Capture the cell that displays the provided text and extract its (x, y) central coordinate. 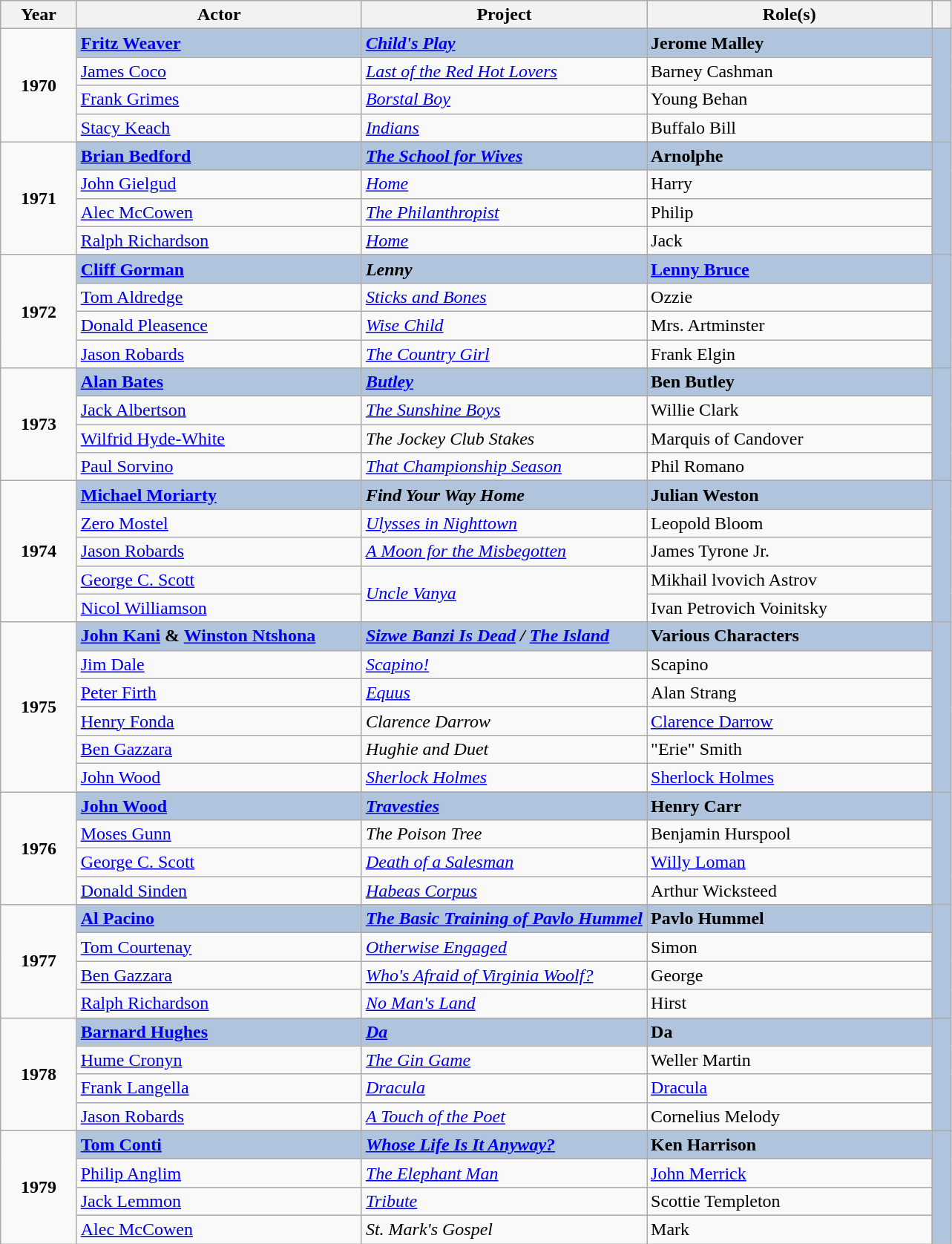
Stacy Keach (219, 128)
Alan Bates (219, 382)
Frank Langella (219, 1088)
Tom Conti (219, 1145)
A Touch of the Poet (504, 1116)
Otherwise Engaged (504, 947)
Mikhail lvovich Astrov (789, 580)
Arnolphe (789, 156)
Scapino (789, 664)
Scottie Templeton (789, 1201)
Barney Cashman (789, 71)
Lenny (504, 269)
Buffalo Bill (789, 128)
Hirst (789, 1004)
1972 (39, 311)
Zero Mostel (219, 523)
The Elephant Man (504, 1173)
No Man's Land (504, 1004)
Al Pacino (219, 919)
Barnard Hughes (219, 1032)
A Moon for the Misbegotten (504, 551)
Scapino! (504, 664)
Jack Lemmon (219, 1201)
1979 (39, 1187)
Jim Dale (219, 664)
St. Mark's Gospel (504, 1229)
Cornelius Melody (789, 1116)
Paul Sorvino (219, 467)
1975 (39, 707)
Ken Harrison (789, 1145)
Ulysses in Nighttown (504, 523)
1974 (39, 551)
1973 (39, 425)
Butley (504, 382)
Sticks and Bones (504, 297)
Willy Loman (789, 862)
James Coco (219, 71)
Donald Sinden (219, 891)
The Philanthropist (504, 212)
Arthur Wicksteed (789, 891)
Uncle Vanya (504, 594)
John Gielgud (219, 184)
Cliff Gorman (219, 269)
Tom Courtenay (219, 947)
Julian Weston (789, 495)
Benjamin Hurspool (789, 834)
That Championship Season (504, 467)
Harry (789, 184)
Mark (789, 1229)
Ben Butley (789, 382)
Child's Play (504, 43)
Tribute (504, 1201)
Find Your Way Home (504, 495)
The Country Girl (504, 354)
Ozzie (789, 297)
Pavlo Hummel (789, 919)
Year (39, 15)
Who's Afraid of Virginia Woolf? (504, 975)
1970 (39, 85)
The Basic Training of Pavlo Hummel (504, 919)
Peter Firth (219, 693)
Actor (219, 15)
Habeas Corpus (504, 891)
1971 (39, 198)
Frank Grimes (219, 99)
Sizwe Banzi Is Dead / The Island (504, 636)
Ivan Petrovich Voinitsky (789, 608)
Philip Anglim (219, 1173)
Moses Gunn (219, 834)
The Gin Game (504, 1060)
Indians (504, 128)
John Kani & Winston Ntshona (219, 636)
The School for Wives (504, 156)
Donald Pleasence (219, 325)
Various Characters (789, 636)
Brian Bedford (219, 156)
John Merrick (789, 1173)
1976 (39, 848)
Last of the Red Hot Lovers (504, 71)
Marquis of Candover (789, 439)
Alan Strang (789, 693)
Philip (789, 212)
Young Behan (789, 99)
1978 (39, 1074)
Hughie and Duet (504, 749)
Jack Albertson (219, 410)
Wilfrid Hyde-White (219, 439)
Henry Fonda (219, 721)
Weller Martin (789, 1060)
Michael Moriarty (219, 495)
Henry Carr (789, 805)
Nicol Williamson (219, 608)
Borstal Boy (504, 99)
Equus (504, 693)
The Poison Tree (504, 834)
Fritz Weaver (219, 43)
Mrs. Artminster (789, 325)
Death of a Salesman (504, 862)
Tom Aldredge (219, 297)
Hume Cronyn (219, 1060)
Leopold Bloom (789, 523)
1977 (39, 961)
Simon (789, 947)
Wise Child (504, 325)
Project (504, 15)
Whose Life Is It Anyway? (504, 1145)
Phil Romano (789, 467)
Travesties (504, 805)
Jerome Malley (789, 43)
The Sunshine Boys (504, 410)
Role(s) (789, 15)
Frank Elgin (789, 354)
George (789, 975)
Jack (789, 240)
The Jockey Club Stakes (504, 439)
James Tyrone Jr. (789, 551)
Willie Clark (789, 410)
Lenny Bruce (789, 269)
"Erie" Smith (789, 749)
